Return the (x, y) coordinate for the center point of the cell that contains the specified text.  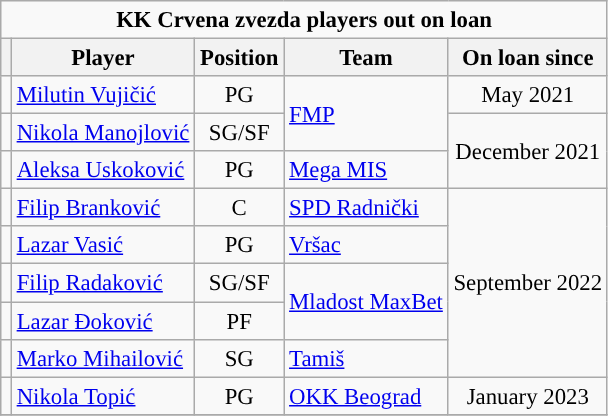
Milutin Vujičić (102, 95)
Nikola Topić (102, 396)
On loan since (528, 58)
Marko Mihailović (102, 358)
Aleksa Uskoković (102, 170)
Nikola Manojlović (102, 133)
KK Crvena zvezda players out on loan (304, 20)
Tamiš (366, 358)
Filip Branković (102, 208)
Team (366, 58)
Lazar Vasić (102, 245)
January 2023 (528, 396)
Filip Radaković (102, 283)
OKK Beograd (366, 396)
May 2021 (528, 95)
C (240, 208)
Mega MIS (366, 170)
Position (240, 58)
December 2021 (528, 152)
FMP (366, 114)
September 2022 (528, 283)
Lazar Đoković (102, 321)
Vršac (366, 245)
SG (240, 358)
PF (240, 321)
Player (102, 58)
Mladost MaxBet (366, 302)
SPD Radnički (366, 208)
